Search for the cell housing the specified text and yield its [x, y] center coordinate. 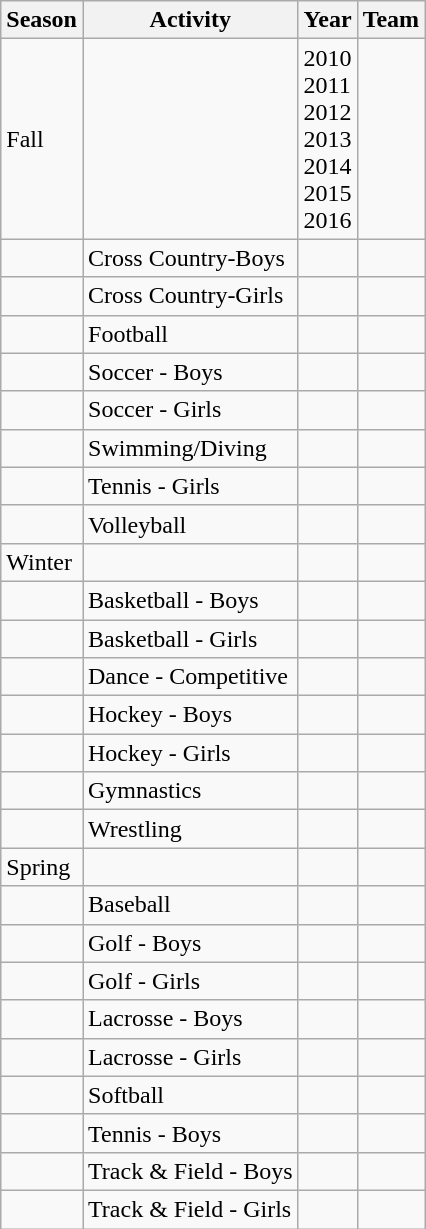
Lacrosse - Boys [190, 1019]
Winter [42, 562]
Hockey - Girls [190, 753]
Track & Field - Girls [190, 1209]
Basketball - Girls [190, 639]
Golf - Girls [190, 981]
Soccer - Boys [190, 372]
Activity [190, 20]
2010201120122013201420152016 [328, 139]
Cross Country-Girls [190, 296]
Cross Country-Boys [190, 258]
Baseball [190, 905]
Tennis - Boys [190, 1133]
Season [42, 20]
Football [190, 334]
Track & Field - Boys [190, 1171]
Spring [42, 867]
Hockey - Boys [190, 715]
Softball [190, 1095]
Wrestling [190, 829]
Basketball - Boys [190, 600]
Team [391, 20]
Volleyball [190, 524]
Swimming/Diving [190, 448]
Fall [42, 139]
Tennis - Girls [190, 486]
Gymnastics [190, 791]
Year [328, 20]
Lacrosse - Girls [190, 1057]
Golf - Boys [190, 943]
Soccer - Girls [190, 410]
Dance - Competitive [190, 677]
